Locate the cell with the specified text and output its (X, Y) center coordinate. 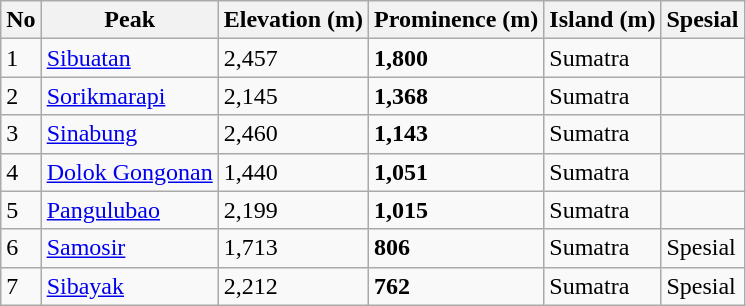
3 (21, 134)
1,015 (456, 210)
Peak (130, 20)
1,143 (456, 134)
762 (456, 286)
Pangulubao (130, 210)
1,368 (456, 96)
Prominence (m) (456, 20)
Dolok Gongonan (130, 172)
Island (m) (602, 20)
2,212 (293, 286)
7 (21, 286)
1,051 (456, 172)
Elevation (m) (293, 20)
Sibayak (130, 286)
2,457 (293, 58)
2 (21, 96)
Sorikmarapi (130, 96)
No (21, 20)
Sibuatan (130, 58)
2,145 (293, 96)
4 (21, 172)
6 (21, 248)
1,440 (293, 172)
Sinabung (130, 134)
1,713 (293, 248)
5 (21, 210)
806 (456, 248)
2,199 (293, 210)
2,460 (293, 134)
1,800 (456, 58)
1 (21, 58)
Samosir (130, 248)
